Scan for the cell matching the given text and deliver its (x, y) coordinate at center. 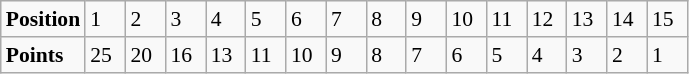
12 (547, 19)
15 (667, 19)
25 (105, 55)
Points (43, 55)
14 (627, 19)
16 (185, 55)
20 (145, 55)
Position (43, 19)
